Output the [x, y] coordinate of the center of the cell containing the given text.  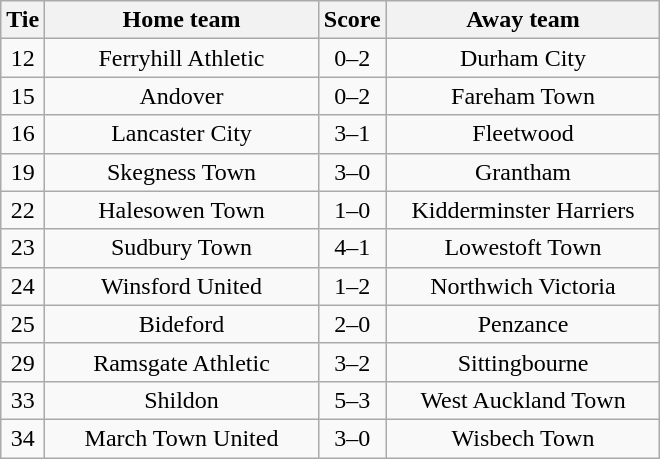
Durham City [523, 58]
West Auckland Town [523, 400]
3–1 [352, 134]
Wisbech Town [523, 438]
12 [23, 58]
4–1 [352, 248]
5–3 [352, 400]
Home team [182, 20]
Fleetwood [523, 134]
Shildon [182, 400]
25 [23, 324]
2–0 [352, 324]
23 [23, 248]
Kidderminster Harriers [523, 210]
Halesowen Town [182, 210]
March Town United [182, 438]
Lancaster City [182, 134]
29 [23, 362]
1–2 [352, 286]
33 [23, 400]
24 [23, 286]
34 [23, 438]
Fareham Town [523, 96]
3–2 [352, 362]
22 [23, 210]
1–0 [352, 210]
Score [352, 20]
Ramsgate Athletic [182, 362]
15 [23, 96]
Winsford United [182, 286]
Andover [182, 96]
Grantham [523, 172]
19 [23, 172]
Lowestoft Town [523, 248]
Northwich Victoria [523, 286]
16 [23, 134]
Sudbury Town [182, 248]
Away team [523, 20]
Bideford [182, 324]
Tie [23, 20]
Skegness Town [182, 172]
Sittingbourne [523, 362]
Penzance [523, 324]
Ferryhill Athletic [182, 58]
